Extract the [X, Y] coordinate from the center of the cell holding the provided text.  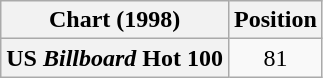
81 [276, 58]
Chart (1998) [115, 20]
Position [276, 20]
US Billboard Hot 100 [115, 58]
